Output the [X, Y] coordinate of the center of the cell containing the given text.  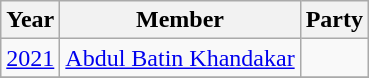
2021 [30, 58]
Party [334, 20]
Abdul Batin Khandakar [180, 58]
Year [30, 20]
Member [180, 20]
